Return the [x, y] coordinate for the center point of the cell that contains the specified text.  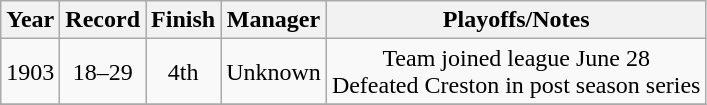
Team joined league June 28 Defeated Creston in post season series [516, 72]
Playoffs/Notes [516, 20]
Manager [274, 20]
Record [103, 20]
Unknown [274, 72]
Year [30, 20]
4th [184, 72]
18–29 [103, 72]
Finish [184, 20]
1903 [30, 72]
